Extract the (x, y) coordinate from the center of the cell holding the provided text.  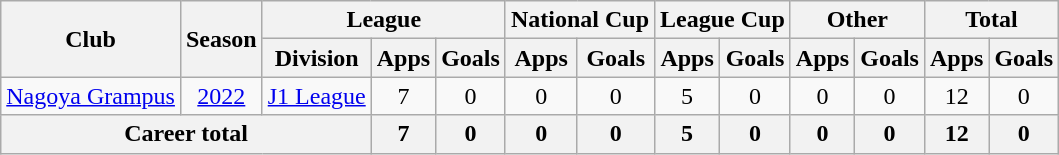
Career total (186, 134)
League Cup (723, 20)
Division (316, 58)
Nagoya Grampus (91, 96)
Other (857, 20)
Season (221, 39)
Total (991, 20)
J1 League (316, 96)
2022 (221, 96)
League (384, 20)
National Cup (580, 20)
Club (91, 39)
